Output the (X, Y) coordinate of the center of the cell containing the given text.  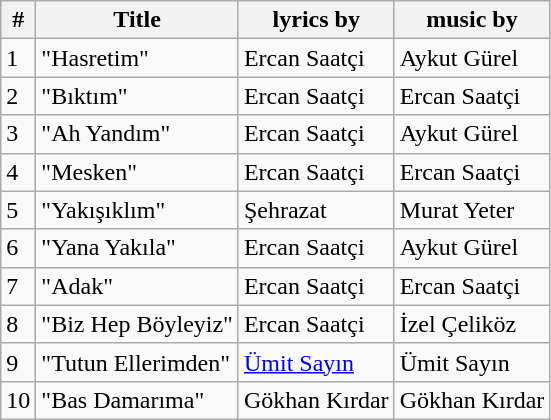
"Bıktım" (138, 96)
6 (18, 248)
"Bas Damarıma" (138, 400)
"Yakışıklım" (138, 210)
3 (18, 134)
5 (18, 210)
İzel Çeliköz (472, 324)
Murat Yeter (472, 210)
music by (472, 20)
10 (18, 400)
"Yana Yakıla" (138, 248)
"Ah Yandım" (138, 134)
lyrics by (316, 20)
"Hasretim" (138, 58)
"Mesken" (138, 172)
Title (138, 20)
2 (18, 96)
"Tutun Ellerimden" (138, 362)
8 (18, 324)
1 (18, 58)
Şehrazat (316, 210)
4 (18, 172)
# (18, 20)
9 (18, 362)
"Adak" (138, 286)
"Biz Hep Böyleyiz" (138, 324)
7 (18, 286)
